Identify which cell holds the provided text, then report its (X, Y) central coordinate. 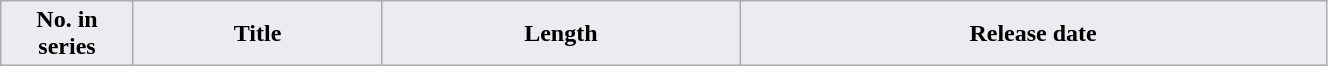
Title (258, 34)
Release date (1034, 34)
No. in series (68, 34)
Length (561, 34)
